Locate the cell with the specified text and output its [x, y] center coordinate. 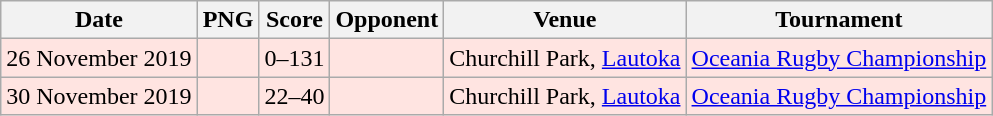
Score [294, 20]
Venue [565, 20]
Tournament [839, 20]
Opponent [387, 20]
0–131 [294, 58]
22–40 [294, 96]
30 November 2019 [99, 96]
Date [99, 20]
26 November 2019 [99, 58]
PNG [228, 20]
